For the text-containing cell, return its midpoint in (x, y) coordinate format. 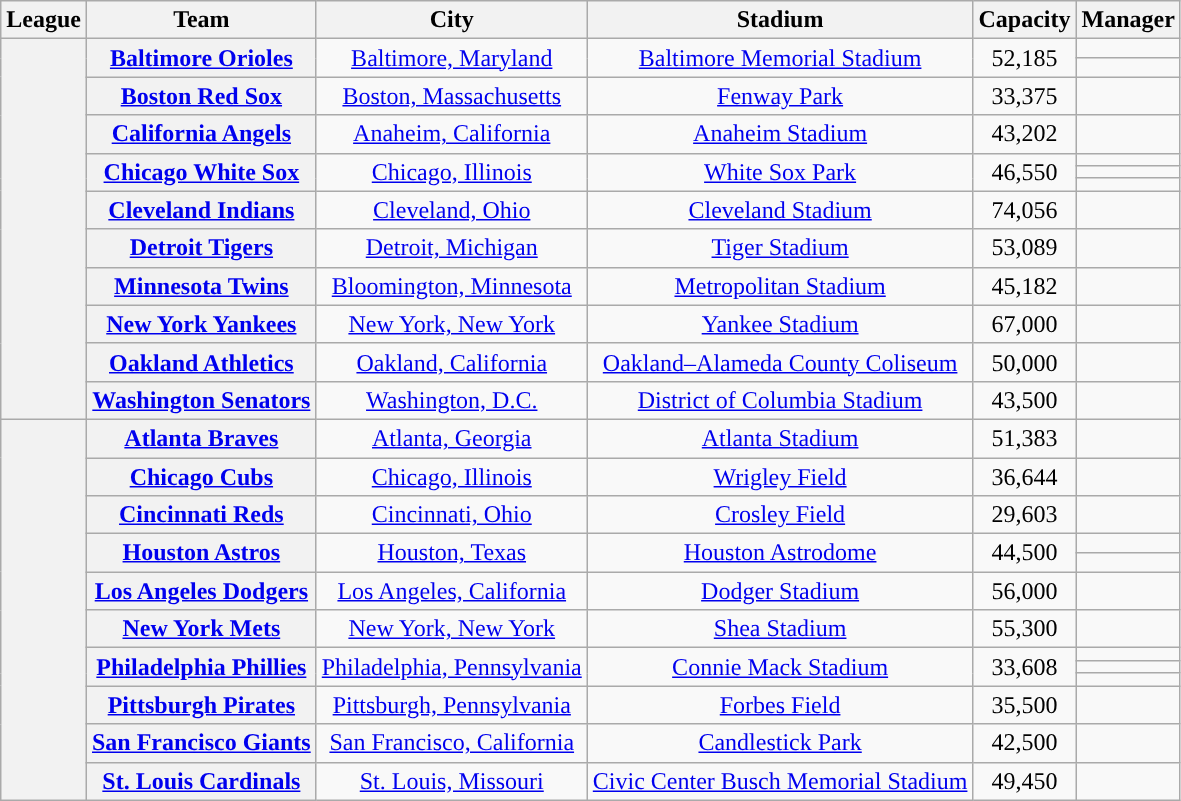
Houston, Texas (452, 553)
San Francisco Giants (201, 743)
Baltimore Memorial Stadium (780, 58)
Cleveland Indians (201, 210)
Dodger Stadium (780, 591)
Chicago Cubs (201, 477)
49,450 (1024, 781)
Baltimore Orioles (201, 58)
Cleveland, Ohio (452, 210)
Capacity (1024, 20)
Manager (1128, 20)
Oakland, California (452, 362)
Chicago White Sox (201, 172)
Atlanta, Georgia (452, 438)
Connie Mack Stadium (780, 667)
White Sox Park (780, 172)
Cincinnati Reds (201, 515)
New York Mets (201, 629)
Philadelphia Phillies (201, 667)
St. Louis Cardinals (201, 781)
Atlanta Stadium (780, 438)
Anaheim Stadium (780, 134)
City (452, 20)
53,089 (1024, 248)
Civic Center Busch Memorial Stadium (780, 781)
45,182 (1024, 286)
Tiger Stadium (780, 248)
52,185 (1024, 58)
San Francisco, California (452, 743)
Wrigley Field (780, 477)
51,383 (1024, 438)
Yankee Stadium (780, 324)
Detroit, Michigan (452, 248)
Minnesota Twins (201, 286)
Washington Senators (201, 400)
Bloomington, Minnesota (452, 286)
35,500 (1024, 705)
Pittsburgh, Pennsylvania (452, 705)
29,603 (1024, 515)
New York Yankees (201, 324)
Cleveland Stadium (780, 210)
Shea Stadium (780, 629)
36,644 (1024, 477)
33,608 (1024, 667)
Los Angeles Dodgers (201, 591)
Metropolitan Stadium (780, 286)
42,500 (1024, 743)
Oakland Athletics (201, 362)
67,000 (1024, 324)
Atlanta Braves (201, 438)
56,000 (1024, 591)
Cincinnati, Ohio (452, 515)
43,500 (1024, 400)
Houston Astrodome (780, 553)
Fenway Park (780, 96)
Pittsburgh Pirates (201, 705)
Detroit Tigers (201, 248)
33,375 (1024, 96)
California Angels (201, 134)
Forbes Field (780, 705)
Stadium (780, 20)
Baltimore, Maryland (452, 58)
Washington, D.C. (452, 400)
Boston, Massachusetts (452, 96)
Crosley Field (780, 515)
46,550 (1024, 172)
St. Louis, Missouri (452, 781)
Houston Astros (201, 553)
Anaheim, California (452, 134)
Philadelphia, Pennsylvania (452, 667)
55,300 (1024, 629)
Candlestick Park (780, 743)
44,500 (1024, 553)
League (44, 20)
Boston Red Sox (201, 96)
Los Angeles, California (452, 591)
Oakland–Alameda County Coliseum (780, 362)
43,202 (1024, 134)
District of Columbia Stadium (780, 400)
Team (201, 20)
74,056 (1024, 210)
50,000 (1024, 362)
